Scan for the cell matching the given text and deliver its [X, Y] coordinate at center. 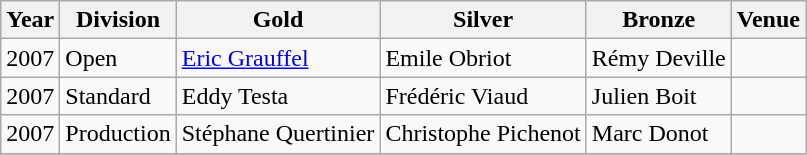
Eddy Testa [278, 96]
Standard [118, 96]
Eric Grauffel [278, 58]
Stéphane Quertinier [278, 134]
Frédéric Viaud [483, 96]
Division [118, 20]
Venue [768, 20]
Christophe Pichenot [483, 134]
Production [118, 134]
Silver [483, 20]
Open [118, 58]
Bronze [658, 20]
Year [30, 20]
Emile Obriot [483, 58]
Gold [278, 20]
Marc Donot [658, 134]
Rémy Deville [658, 58]
Julien Boit [658, 96]
